Pinpoint the cell where the given text exists, returning its (X, Y) midpoint coordinate. 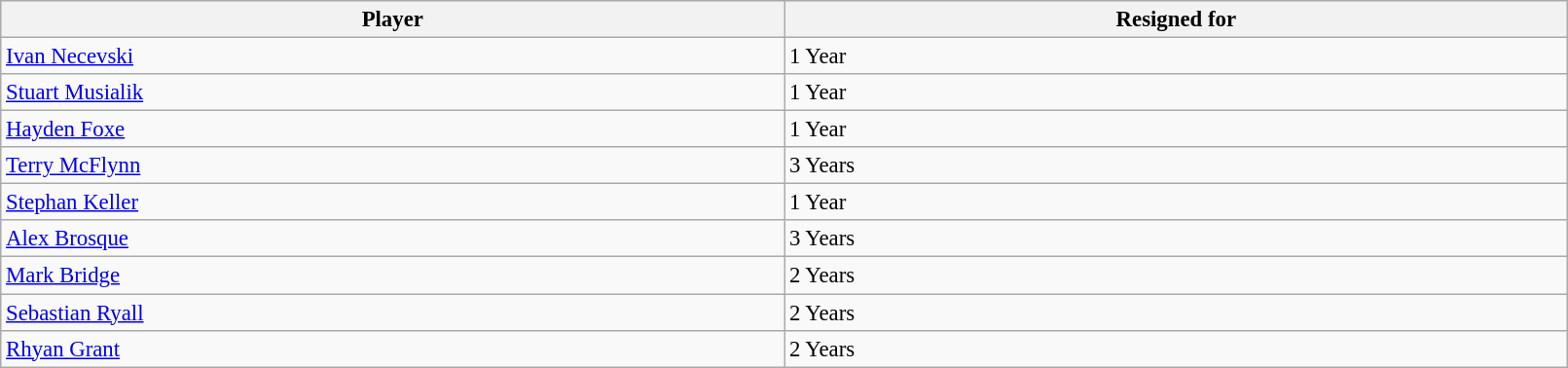
Sebastian Ryall (393, 313)
Rhyan Grant (393, 349)
Hayden Foxe (393, 129)
Stuart Musialik (393, 92)
Stephan Keller (393, 202)
Mark Bridge (393, 276)
Player (393, 19)
Resigned for (1176, 19)
Ivan Necevski (393, 56)
Alex Brosque (393, 239)
Terry McFlynn (393, 166)
